Find where the given text appears and provide that cell's center as (x, y) coordinate. 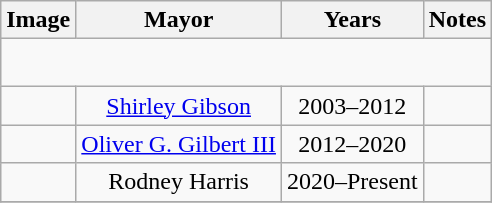
Notes (457, 20)
Image (38, 20)
2012–2020 (352, 144)
Years (352, 20)
2003–2012 (352, 106)
Oliver G. Gilbert III (179, 144)
Mayor (179, 20)
Rodney Harris (179, 182)
Shirley Gibson (179, 106)
2020–Present (352, 182)
